Output the (x, y) coordinate of the center of the cell containing the given text.  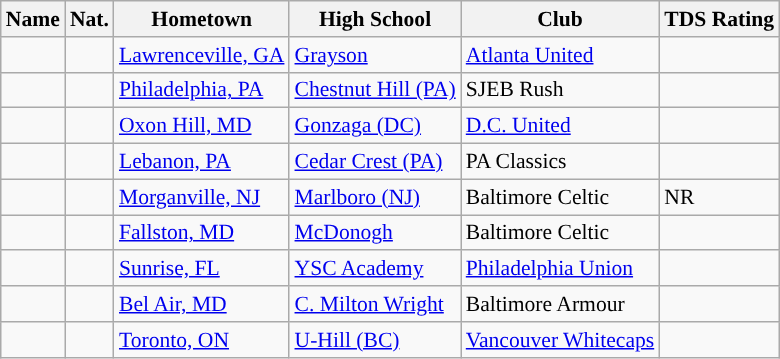
Cedar Crest (PA) (374, 162)
Morganville, NJ (202, 197)
Bel Air, MD (202, 304)
Atlanta United (560, 55)
Marlboro (NJ) (374, 197)
YSC Academy (374, 269)
Vancouver Whitecaps (560, 340)
High School (374, 19)
SJEB Rush (560, 90)
Oxon Hill, MD (202, 126)
Toronto, ON (202, 340)
Fallston, MD (202, 233)
Hometown (202, 19)
McDonogh (374, 233)
Club (560, 19)
Nat. (90, 19)
C. Milton Wright (374, 304)
Grayson (374, 55)
U-Hill (BC) (374, 340)
Gonzaga (DC) (374, 126)
Philadelphia, PA (202, 90)
Name (33, 19)
NR (719, 197)
TDS Rating (719, 19)
Lawrenceville, GA (202, 55)
Baltimore Armour (560, 304)
PA Classics (560, 162)
D.C. United (560, 126)
Philadelphia Union (560, 269)
Chestnut Hill (PA) (374, 90)
Lebanon, PA (202, 162)
Sunrise, FL (202, 269)
